Determine the (X, Y) coordinate at the center of the cell enclosing the given text.  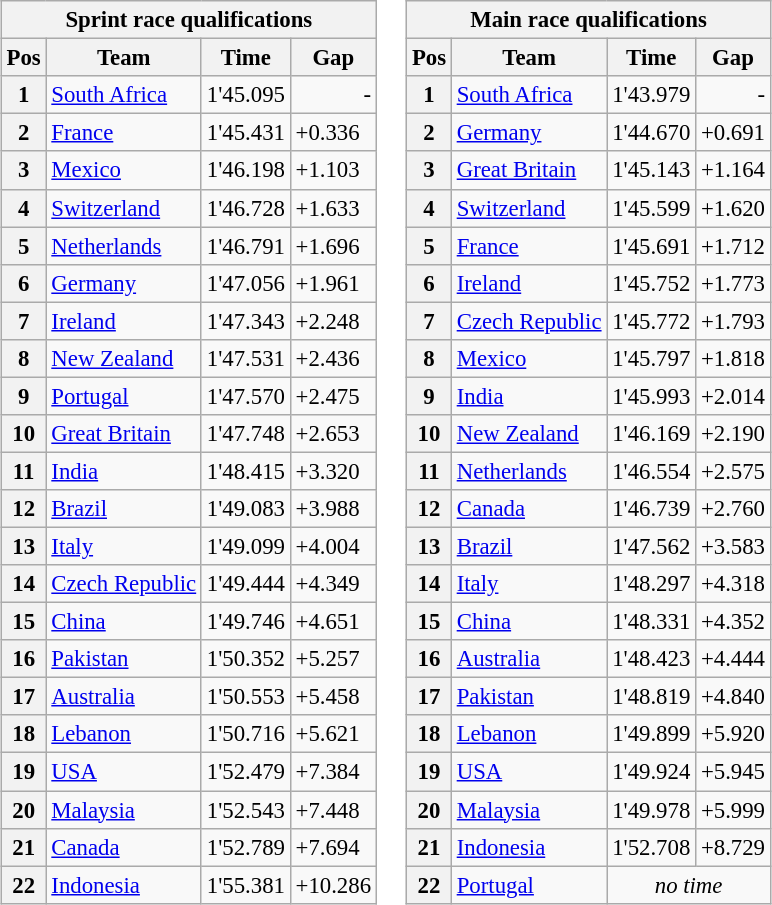
1'47.562 (652, 546)
+5.621 (333, 734)
Sprint race qualifications (188, 20)
+3.988 (333, 509)
+2.475 (333, 396)
+2.760 (734, 509)
1'50.716 (246, 734)
1'48.423 (652, 659)
1'47.570 (246, 396)
+0.691 (734, 133)
+2.248 (333, 321)
1'49.978 (652, 809)
+10.286 (333, 885)
+4.004 (333, 546)
1'49.099 (246, 546)
+1.633 (333, 208)
+1.696 (333, 246)
1'52.543 (246, 809)
1'48.297 (652, 584)
1'45.752 (652, 283)
1'48.819 (652, 697)
1'50.553 (246, 697)
1'47.531 (246, 358)
1'47.748 (246, 434)
+3.320 (333, 471)
+2.436 (333, 358)
+2.575 (734, 471)
1'52.708 (652, 847)
1'45.772 (652, 321)
+2.014 (734, 396)
1'49.746 (246, 622)
1'49.083 (246, 509)
+5.920 (734, 734)
1'45.599 (652, 208)
1'49.924 (652, 772)
1'43.979 (652, 95)
1'45.691 (652, 246)
1'46.728 (246, 208)
+1.961 (333, 283)
+1.712 (734, 246)
+1.773 (734, 283)
+7.384 (333, 772)
+4.349 (333, 584)
+0.336 (333, 133)
1'46.198 (246, 170)
+1.818 (734, 358)
1'47.343 (246, 321)
+8.729 (734, 847)
1'45.095 (246, 95)
1'47.056 (246, 283)
+7.694 (333, 847)
Main race qualifications (589, 20)
1'48.331 (652, 622)
1'46.791 (246, 246)
+1.164 (734, 170)
+5.945 (734, 772)
+4.651 (333, 622)
+2.190 (734, 434)
+7.448 (333, 809)
+2.653 (333, 434)
+5.458 (333, 697)
1'52.789 (246, 847)
+4.352 (734, 622)
1'45.993 (652, 396)
1'46.169 (652, 434)
1'46.739 (652, 509)
1'45.143 (652, 170)
1'49.899 (652, 734)
+3.583 (734, 546)
+5.257 (333, 659)
1'46.554 (652, 471)
+4.840 (734, 697)
1'50.352 (246, 659)
+1.103 (333, 170)
1'45.797 (652, 358)
1'52.479 (246, 772)
1'49.444 (246, 584)
1'45.431 (246, 133)
1'48.415 (246, 471)
+5.999 (734, 809)
+4.318 (734, 584)
+1.793 (734, 321)
no time (688, 885)
1'55.381 (246, 885)
+1.620 (734, 208)
1'44.670 (652, 133)
+4.444 (734, 659)
